For the text-containing cell, return its midpoint in [x, y] coordinate format. 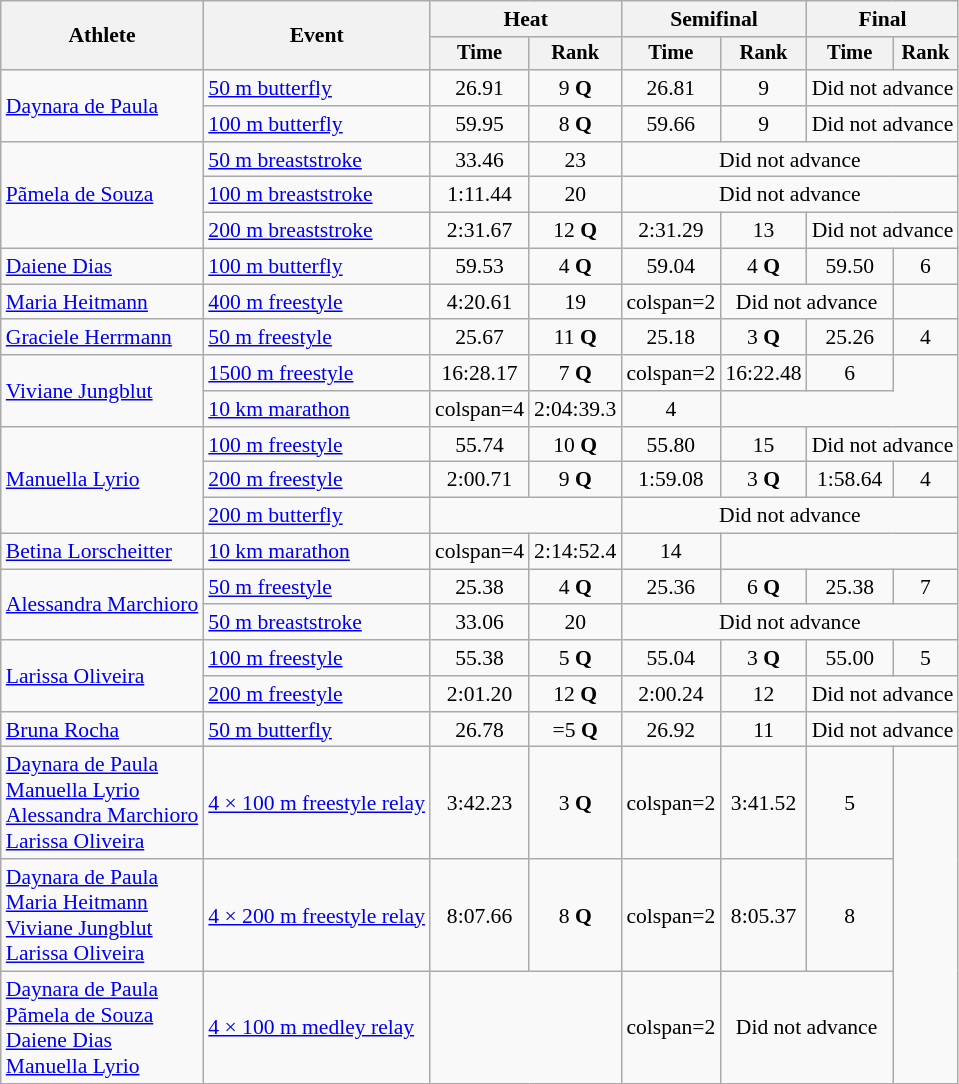
25.36 [670, 587]
25.26 [850, 338]
2:31.29 [670, 231]
55.74 [480, 445]
Alessandra Marchioro [102, 604]
1:59.08 [670, 480]
Athlete [102, 36]
Betina Lorscheitter [102, 552]
33.06 [480, 623]
15 [763, 445]
200 m butterfly [316, 516]
55.80 [670, 445]
4 × 100 m medley relay [316, 1028]
=5 Q [575, 730]
Semifinal [714, 19]
16:28.17 [480, 373]
Daynara de Paula Pãmela de Souza Daiene Dias Manuella Lyrio [102, 1028]
10 Q [575, 445]
2:31.67 [480, 231]
7 Q [575, 373]
59.04 [670, 267]
12 [763, 694]
2:00.24 [670, 694]
26.81 [670, 88]
Maria Heitmann [102, 302]
55.38 [480, 658]
25.18 [670, 338]
33.46 [480, 160]
59.66 [670, 124]
55.04 [670, 658]
Heat [526, 19]
Daiene Dias [102, 267]
4 × 100 m freestyle relay [316, 803]
2:04:39.3 [575, 409]
Event [316, 36]
Bruna Rocha [102, 730]
2:14:52.4 [575, 552]
2:01.20 [480, 694]
1:11.44 [480, 195]
Daynara de Paula [102, 106]
Final [883, 19]
Daynara de Paula Maria Heitmann Viviane Jungblut Larissa Oliveira [102, 915]
Pãmela de Souza [102, 196]
Daynara de Paula Manuella Lyrio Alessandra Marchioro Larissa Oliveira [102, 803]
14 [670, 552]
55.00 [850, 658]
7 [926, 587]
59.53 [480, 267]
59.50 [850, 267]
19 [575, 302]
26.92 [670, 730]
Larissa Oliveira [102, 676]
100 m breaststroke [316, 195]
400 m freestyle [316, 302]
26.78 [480, 730]
8:07.66 [480, 915]
8:05.37 [763, 915]
5 Q [575, 658]
26.91 [480, 88]
1500 m freestyle [316, 373]
11 Q [575, 338]
8 [850, 915]
Graciele Herrmann [102, 338]
200 m breaststroke [316, 231]
11 [763, 730]
13 [763, 231]
Manuella Lyrio [102, 480]
4:20.61 [480, 302]
1:58.64 [850, 480]
25.67 [480, 338]
16:22.48 [763, 373]
3:41.52 [763, 803]
6 Q [763, 587]
59.95 [480, 124]
4 × 200 m freestyle relay [316, 915]
2:00.71 [480, 480]
23 [575, 160]
3:42.23 [480, 803]
Viviane Jungblut [102, 390]
